From the cell containing the given text, extract its center point as [x, y] coordinate. 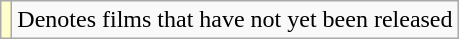
Denotes films that have not yet been released [235, 20]
